Search for the cell housing the specified text and yield its (x, y) center coordinate. 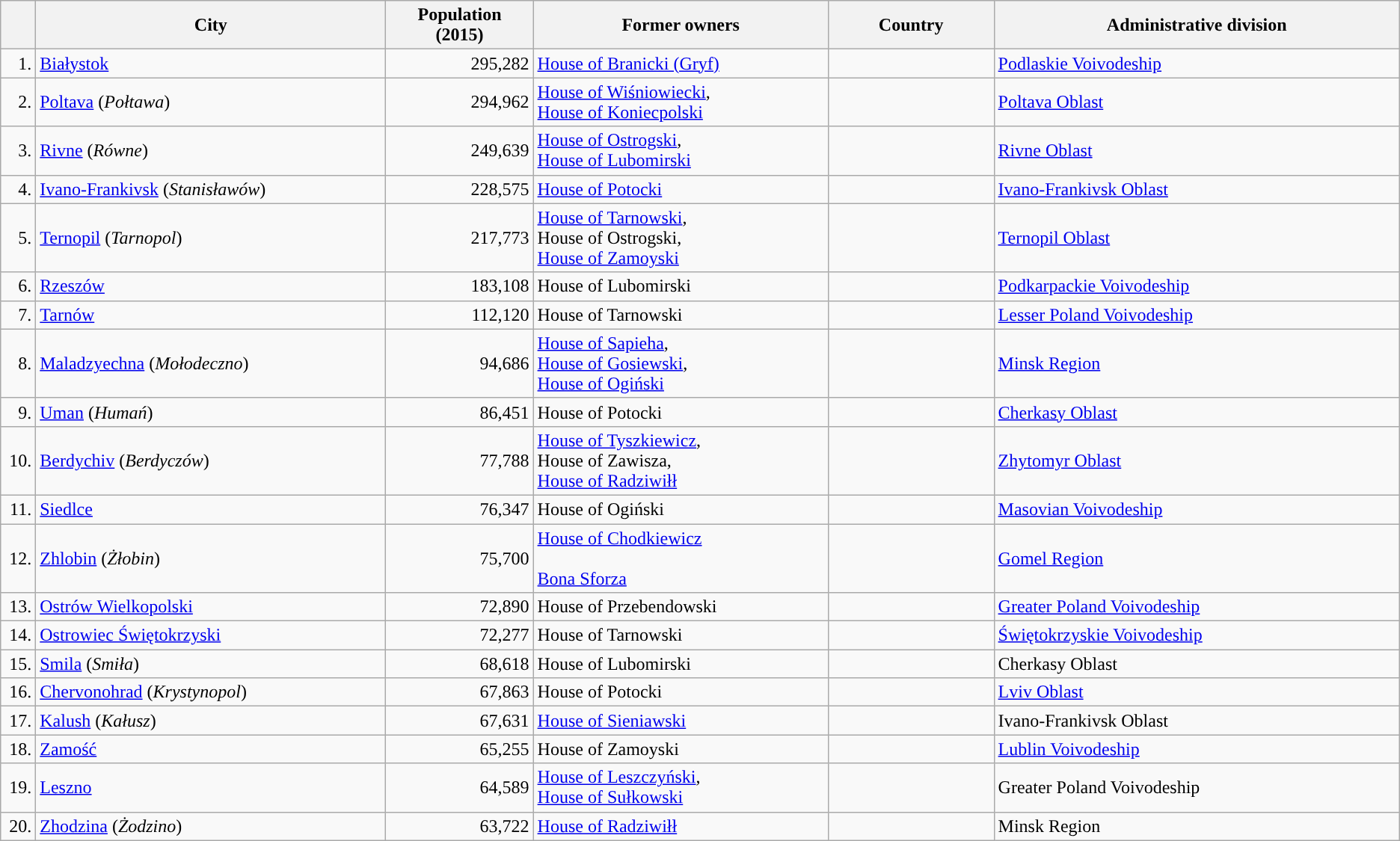
76,347 (459, 509)
10. (18, 460)
Ostrowiec Świętokrzyski (211, 635)
77,788 (459, 460)
249,639 (459, 151)
House of Ostrogski,House of Lubomirski (681, 151)
Leszno (211, 788)
86,451 (459, 412)
6. (18, 286)
94,686 (459, 363)
Lviv Oblast (1197, 692)
Rzeszów (211, 286)
House of ChodkiewiczBona Sforza (681, 558)
228,575 (459, 189)
17. (18, 721)
14. (18, 635)
9. (18, 412)
Masovian Voivodeship (1197, 509)
1. (18, 64)
19. (18, 788)
Świętokrzyskie Voivodeship (1197, 635)
75,700 (459, 558)
20. (18, 826)
183,108 (459, 286)
House of Branicki (Gryf) (681, 64)
Podlaskie Voivodeship (1197, 64)
Country (911, 25)
295,282 (459, 64)
House of Sapieha,House of Gosiewski,House of Ogiński (681, 363)
Berdychiv (Berdyczów) (211, 460)
Zhlobin (Żłobin) (211, 558)
Poltava Oblast (1197, 102)
Ternopil (Tarnopol) (211, 238)
Gomel Region (1197, 558)
294,962 (459, 102)
House of Zamoyski (681, 749)
112,120 (459, 315)
Population(2015) (459, 25)
2. (18, 102)
65,255 (459, 749)
Smila (Smiła) (211, 664)
House of Radziwiłł (681, 826)
City (211, 25)
Tarnów (211, 315)
63,722 (459, 826)
Rivne Oblast (1197, 151)
18. (18, 749)
Maladzyechna (Mołodeczno) (211, 363)
House of Ogiński (681, 509)
72,277 (459, 635)
Białystok (211, 64)
Lublin Voivodeship (1197, 749)
5. (18, 238)
House of Tyszkiewicz,House of Zawisza,House of Radziwiłł (681, 460)
Lesser Poland Voivodeship (1197, 315)
64,589 (459, 788)
217,773 (459, 238)
Zhodzina (Żodzino) (211, 826)
Ostrów Wielkopolski (211, 607)
3. (18, 151)
Zhytomyr Oblast (1197, 460)
68,618 (459, 664)
12. (18, 558)
11. (18, 509)
Former owners (681, 25)
Ternopil Oblast (1197, 238)
Administrative division (1197, 25)
House of Przebendowski (681, 607)
15. (18, 664)
4. (18, 189)
House of Sieniawski (681, 721)
72,890 (459, 607)
House of Tarnowski,House of Ostrogski,House of Zamoyski (681, 238)
Poltava (Połtawa) (211, 102)
Kalush (Kałusz) (211, 721)
Zamość (211, 749)
House of Wiśniowiecki,House of Koniecpolski (681, 102)
Uman (Humań) (211, 412)
13. (18, 607)
8. (18, 363)
67,863 (459, 692)
Podkarpackie Voivodeship (1197, 286)
16. (18, 692)
Chervonohrad (Krystynopol) (211, 692)
7. (18, 315)
67,631 (459, 721)
Rivne (Równe) (211, 151)
House of Leszczyński,House of Sułkowski (681, 788)
Ivano-Frankivsk (Stanisławów) (211, 189)
Siedlce (211, 509)
